Find where the given text appears and provide that cell's center as [x, y] coordinate. 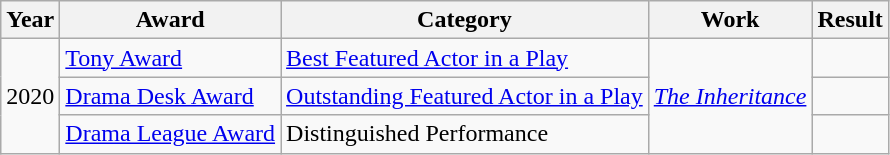
Year [30, 20]
Award [170, 20]
Outstanding Featured Actor in a Play [465, 96]
Drama League Award [170, 134]
Tony Award [170, 58]
Drama Desk Award [170, 96]
Category [465, 20]
Result [850, 20]
Best Featured Actor in a Play [465, 58]
The Inheritance [730, 96]
Work [730, 20]
2020 [30, 96]
Distinguished Performance [465, 134]
